Provide the (x, y) coordinate of the cell's center where the given text is located.  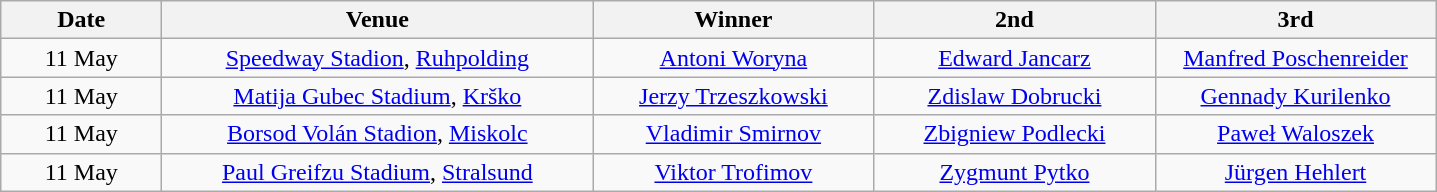
2nd (1014, 20)
Date (82, 20)
Viktor Trofimov (734, 172)
Zygmunt Pytko (1014, 172)
Edward Jancarz (1014, 58)
Winner (734, 20)
Manfred Poschenreider (1296, 58)
3rd (1296, 20)
Borsod Volán Stadion, Miskolc (378, 134)
Venue (378, 20)
Matija Gubec Stadium, Krško (378, 96)
Speedway Stadion, Ruhpolding (378, 58)
Vladimir Smirnov (734, 134)
Zbigniew Podlecki (1014, 134)
Paul Greifzu Stadium, Stralsund (378, 172)
Gennady Kurilenko (1296, 96)
Jürgen Hehlert (1296, 172)
Paweł Waloszek (1296, 134)
Jerzy Trzeszkowski (734, 96)
Zdislaw Dobrucki (1014, 96)
Antoni Woryna (734, 58)
